From the cell containing the given text, extract its center point as (X, Y) coordinate. 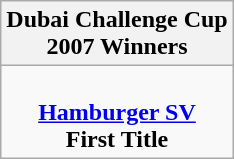
Dubai Challenge Cup2007 Winners (117, 34)
Hamburger SVFirst Title (117, 112)
